For the text-containing cell, return its midpoint in (X, Y) coordinate format. 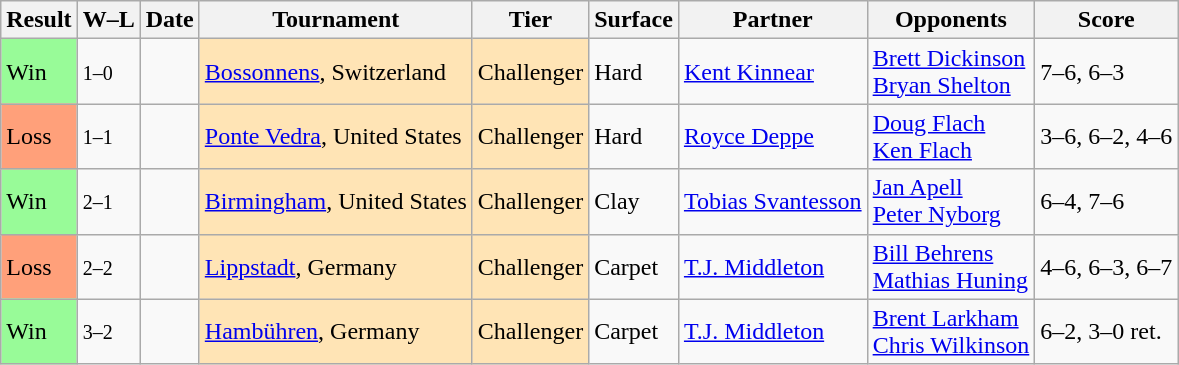
Date (170, 20)
Royce Deppe (772, 136)
Brett Dickinson Bryan Shelton (951, 72)
Clay (634, 202)
1–0 (108, 72)
Result (39, 20)
Surface (634, 20)
7–6, 6–3 (1106, 72)
Tobias Svantesson (772, 202)
Bossonnens, Switzerland (336, 72)
Doug Flach Ken Flach (951, 136)
4–6, 6–3, 6–7 (1106, 266)
Birmingham, United States (336, 202)
Hambühren, Germany (336, 332)
2–2 (108, 266)
1–1 (108, 136)
Tournament (336, 20)
Bill Behrens Mathias Huning (951, 266)
Ponte Vedra, United States (336, 136)
Tier (530, 20)
Kent Kinnear (772, 72)
W–L (108, 20)
6–2, 3–0 ret. (1106, 332)
Opponents (951, 20)
3–6, 6–2, 4–6 (1106, 136)
Lippstadt, Germany (336, 266)
Brent Larkham Chris Wilkinson (951, 332)
6–4, 7–6 (1106, 202)
Score (1106, 20)
2–1 (108, 202)
Jan Apell Peter Nyborg (951, 202)
3–2 (108, 332)
Partner (772, 20)
